Extract the [X, Y] coordinate from the center of the cell holding the provided text.  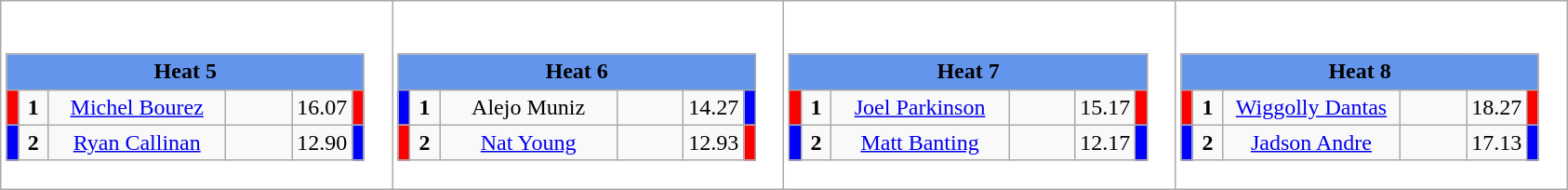
12.93 [714, 142]
Heat 5 [185, 72]
16.07 [322, 107]
Wiggolly Dantas [1311, 107]
Heat 7 [968, 72]
Alejo Muniz [528, 107]
Jadson Andre [1311, 142]
17.13 [1497, 142]
Heat 6 1 Alejo Muniz 14.27 2 Nat Young 12.93 [588, 95]
Heat 5 1 Michel Bourez 16.07 2 Ryan Callinan 12.90 [197, 95]
Heat 6 [577, 72]
18.27 [1497, 107]
Michel Bourez [138, 107]
12.17 [1105, 142]
Heat 8 [1360, 72]
Heat 7 1 Joel Parkinson 15.17 2 Matt Banting 12.17 [980, 95]
Joel Parkinson [921, 107]
Matt Banting [921, 142]
14.27 [714, 107]
12.90 [322, 142]
Nat Young [528, 142]
Ryan Callinan [138, 142]
15.17 [1105, 107]
Heat 8 1 Wiggolly Dantas 18.27 2 Jadson Andre 17.13 [1371, 95]
